Extract the [X, Y] coordinate from the center of the cell holding the provided text.  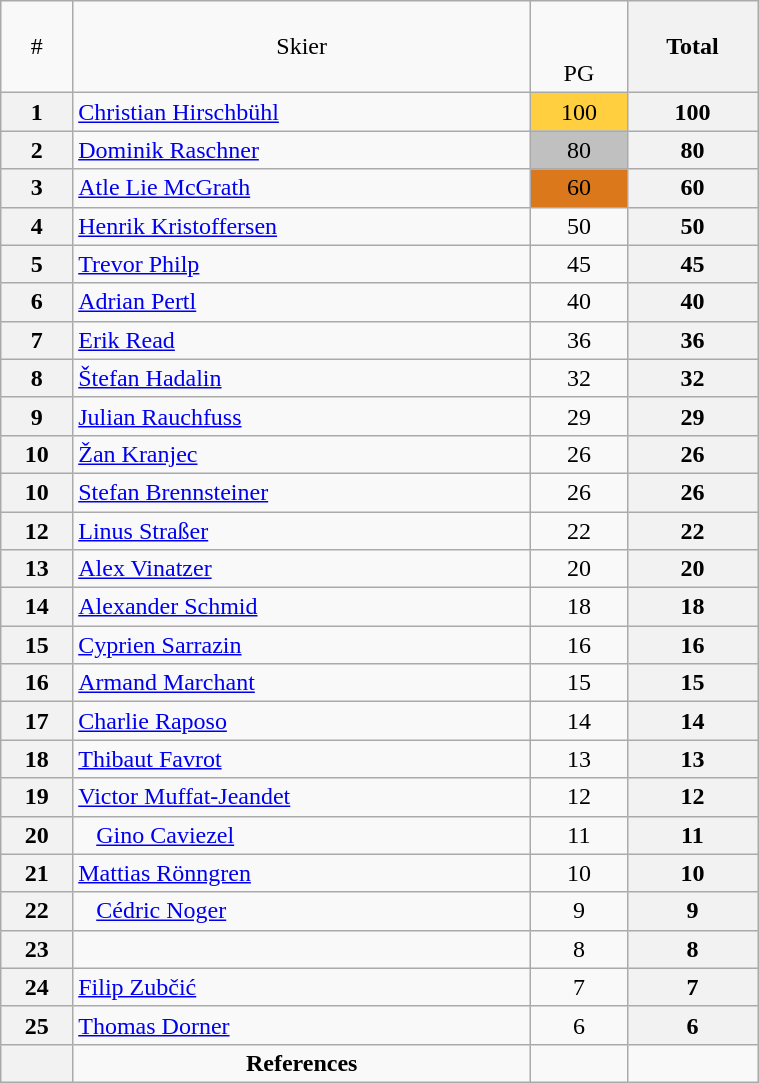
1 [37, 112]
Stefan Brennsteiner [302, 492]
25 [37, 1025]
Armand Marchant [302, 683]
Henrik Kristoffersen [302, 226]
5 [37, 264]
Thibaut Favrot [302, 759]
Alexander Schmid [302, 607]
Linus Straßer [302, 531]
Erik Read [302, 340]
Victor Muffat-Jeandet [302, 797]
Julian Rauchfuss [302, 416]
Štefan Hadalin [302, 378]
24 [37, 987]
Gino Caviezel [302, 835]
Žan Kranjec [302, 454]
4 [37, 226]
Atle Lie McGrath [302, 188]
Dominik Raschner [302, 150]
Alex Vinatzer [302, 569]
Filip Zubčić [302, 987]
2 [37, 150]
References [302, 1063]
Trevor Philp [302, 264]
Thomas Dorner [302, 1025]
3 [37, 188]
Christian Hirschbühl [302, 112]
17 [37, 721]
Total [692, 47]
PG [580, 47]
Cyprien Sarrazin [302, 645]
Adrian Pertl [302, 302]
Charlie Raposo [302, 721]
19 [37, 797]
# [37, 47]
23 [37, 949]
Skier [302, 47]
21 [37, 873]
Mattias Rönngren [302, 873]
Cédric Noger [302, 911]
